Identify which cell holds the provided text, then report its (X, Y) central coordinate. 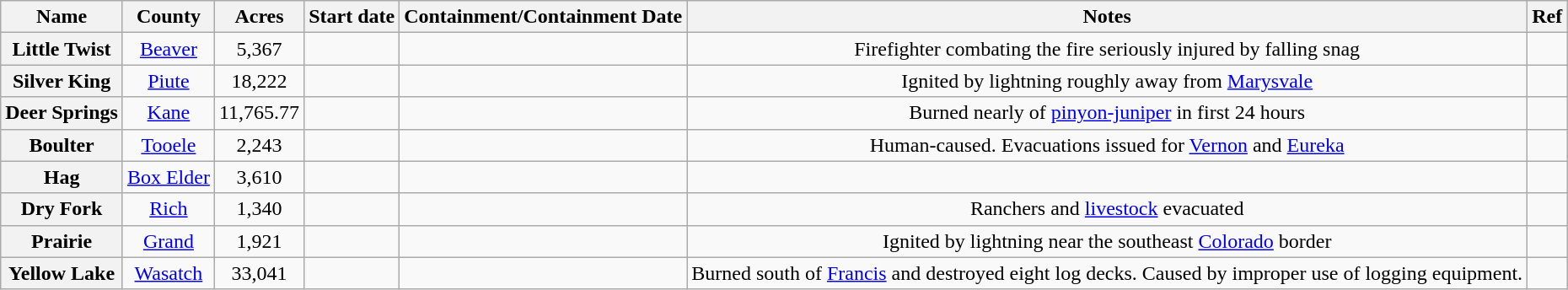
County (169, 17)
Deer Springs (62, 113)
Box Elder (169, 177)
Ranchers and livestock evacuated (1108, 209)
3,610 (259, 177)
Notes (1108, 17)
18,222 (259, 81)
Name (62, 17)
Beaver (169, 49)
Yellow Lake (62, 273)
Containment/Containment Date (543, 17)
Piute (169, 81)
Rich (169, 209)
Kane (169, 113)
2,243 (259, 145)
33,041 (259, 273)
Wasatch (169, 273)
Acres (259, 17)
Start date (352, 17)
Prairie (62, 241)
Ref (1548, 17)
Ignited by lightning roughly away from Marysvale (1108, 81)
Human-caused. Evacuations issued for Vernon and Eureka (1108, 145)
Little Twist (62, 49)
Ignited by lightning near the southeast Colorado border (1108, 241)
Dry Fork (62, 209)
5,367 (259, 49)
Tooele (169, 145)
Firefighter combating the fire seriously injured by falling snag (1108, 49)
Burned south of Francis and destroyed eight log decks. Caused by improper use of logging equipment. (1108, 273)
11,765.77 (259, 113)
Burned nearly of pinyon-juniper in first 24 hours (1108, 113)
1,921 (259, 241)
Grand (169, 241)
Hag (62, 177)
Boulter (62, 145)
Silver King (62, 81)
1,340 (259, 209)
